Search for the cell housing the specified text and yield its [x, y] center coordinate. 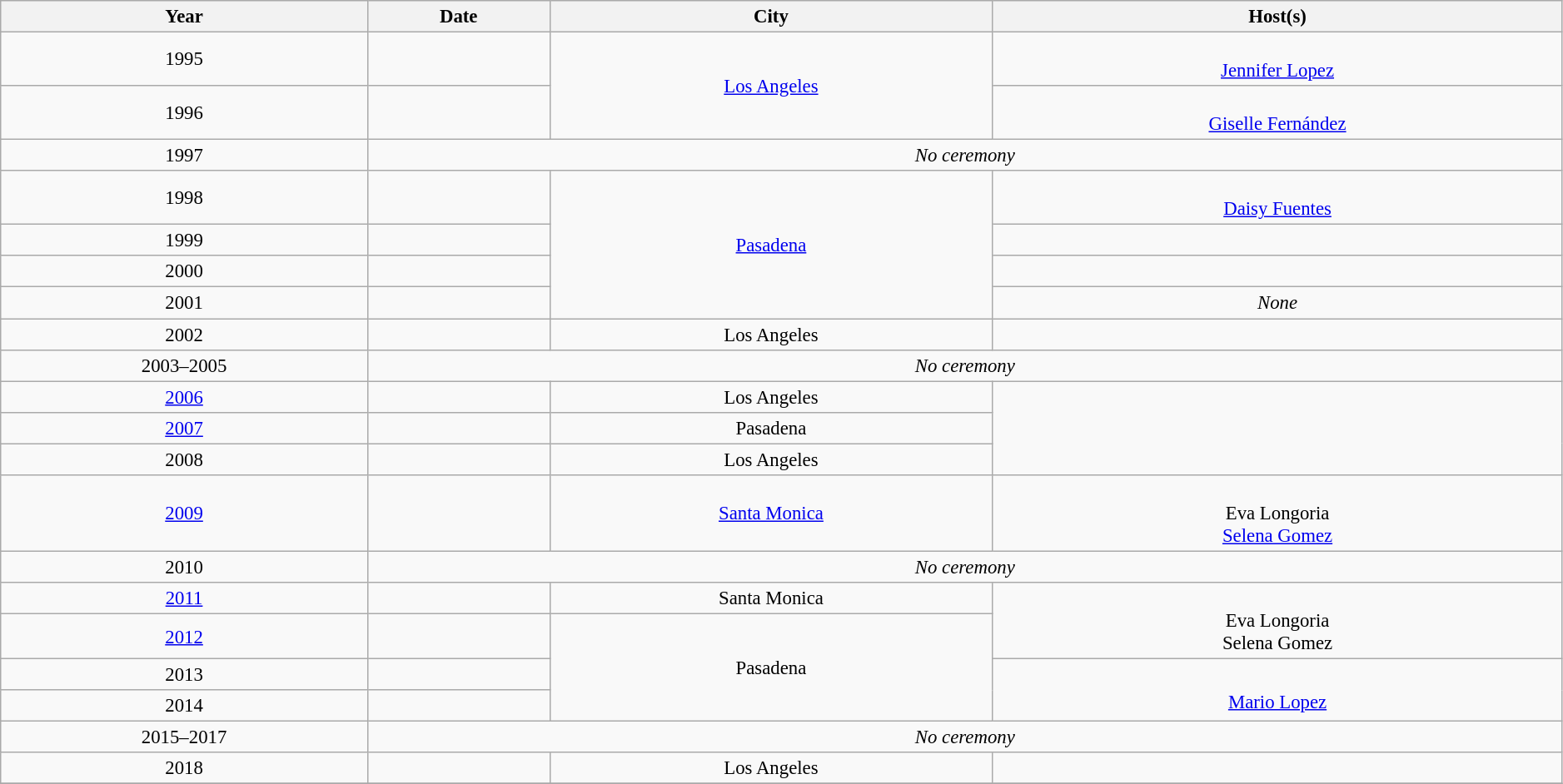
1998 [185, 198]
2000 [185, 272]
1999 [185, 241]
Giselle Fernández [1277, 113]
2003–2005 [185, 365]
2009 [185, 514]
1996 [185, 113]
2006 [185, 397]
2014 [185, 706]
Year [185, 17]
2007 [185, 428]
Host(s) [1277, 17]
2013 [185, 674]
Date [458, 17]
2001 [185, 303]
2018 [185, 768]
2015–2017 [185, 737]
Mario Lopez [1277, 689]
Jennifer Lopez [1277, 60]
None [1277, 303]
2012 [185, 636]
Daisy Fuentes [1277, 198]
City [771, 17]
2008 [185, 459]
2002 [185, 335]
1995 [185, 60]
2011 [185, 598]
1997 [185, 156]
2010 [185, 567]
